Capture the cell that displays the provided text and extract its [X, Y] central coordinate. 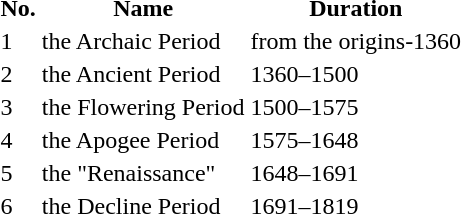
the Ancient Period [143, 74]
the Flowering Period [143, 107]
the Archaic Period [143, 41]
the Apogee Period [143, 140]
the "Renaissance" [143, 173]
